Identify which cell holds the provided text, then report its [x, y] central coordinate. 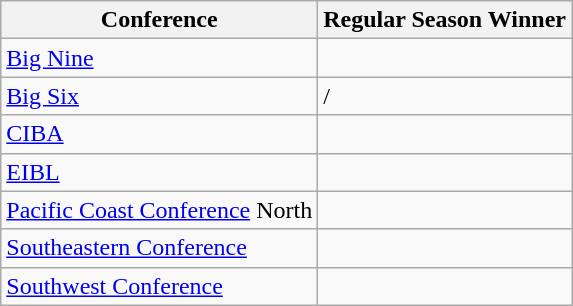
Southeastern Conference [160, 248]
Big Six [160, 96]
Pacific Coast Conference North [160, 210]
Conference [160, 20]
EIBL [160, 172]
CIBA [160, 134]
/ [445, 96]
Southwest Conference [160, 286]
Big Nine [160, 58]
Regular Season Winner [445, 20]
